Capture the cell that displays the provided text and extract its (X, Y) central coordinate. 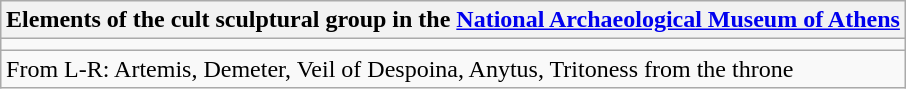
From L-R: Artemis, Demeter, Veil of Despoina, Anytus, Tritoness from the throne (454, 69)
Elements of the cult sculptural group in the National Archaeological Museum of Athens (454, 20)
